Identify which cell holds the provided text, then report its [X, Y] central coordinate. 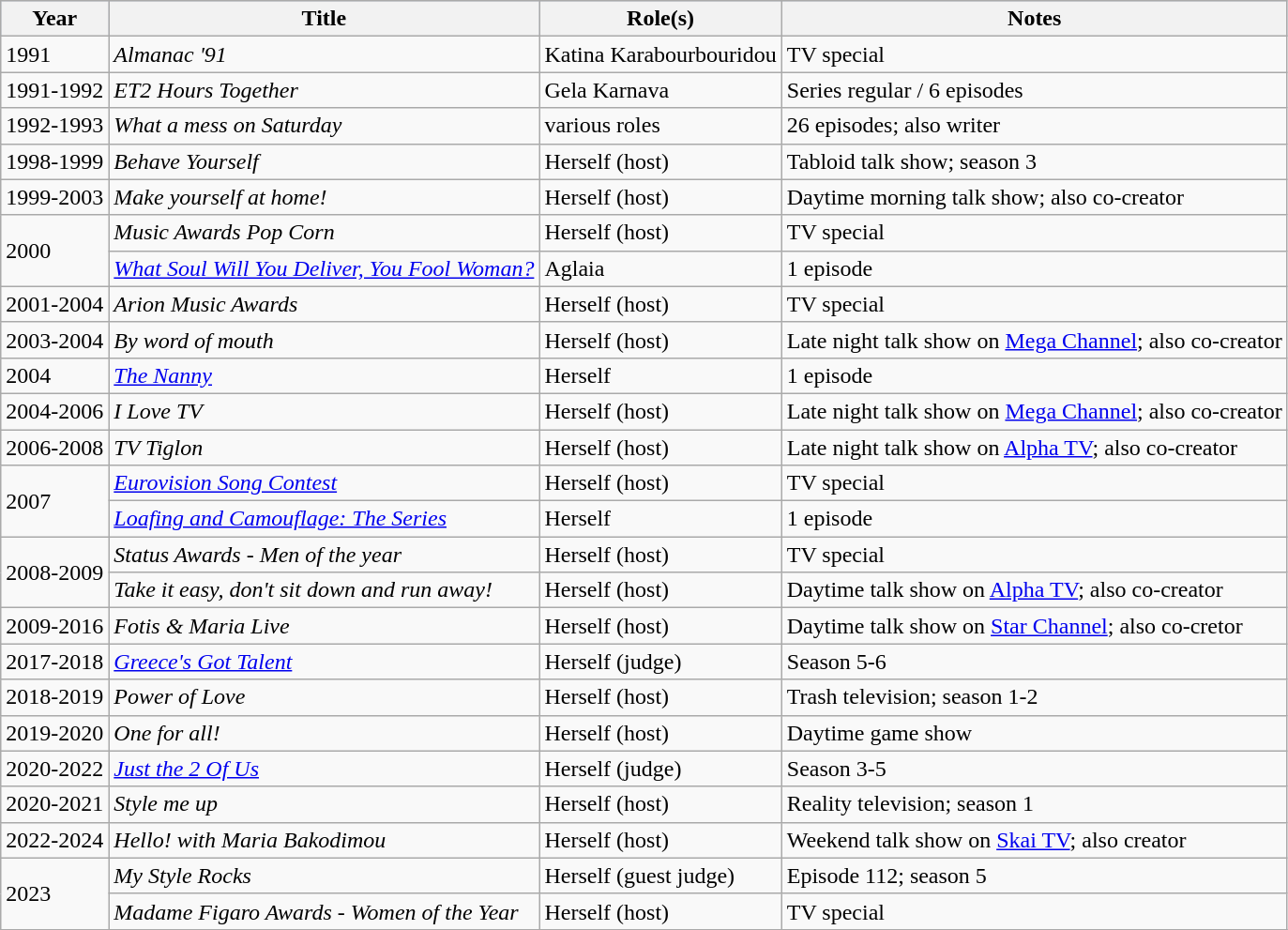
1991-1992 [54, 90]
2022-2024 [54, 840]
Herself (guest judge) [660, 876]
Late night talk show on Alpha TV; also co-creator [1034, 448]
My Style Rocks [325, 876]
Loafing and Camouflage: The Series [325, 519]
2020-2021 [54, 804]
Fotis & Maria Live [325, 626]
What Soul Will You Deliver, You Fool Woman? [325, 268]
Title [325, 19]
Hello! with Maria Bakodimou [325, 840]
Almanac '91 [325, 54]
1992-1993 [54, 126]
Weekend talk show on Skai TV; also creator [1034, 840]
Just the 2 Of Us [325, 769]
2004 [54, 375]
Reality television; season 1 [1034, 804]
2004-2006 [54, 411]
2023 [54, 893]
1998-1999 [54, 161]
Tabloid talk show; season 3 [1034, 161]
2008-2009 [54, 572]
Aglaia [660, 268]
2017-2018 [54, 662]
Power of Love [325, 697]
By word of mouth [325, 340]
2003-2004 [54, 340]
Season 3-5 [1034, 769]
2019-2020 [54, 733]
Eurovision Song Contest [325, 483]
Episode 112; season 5 [1034, 876]
Daytime talk show on Alpha TV; also co-creator [1034, 590]
Arion Music Awards [325, 304]
Year [54, 19]
Greece's Got Talent [325, 662]
Daytime talk show on Star Channel; also co-cretor [1034, 626]
1991 [54, 54]
I Love TV [325, 411]
2000 [54, 251]
26 episodes; also writer [1034, 126]
Style me up [325, 804]
ET2 Hours Together [325, 90]
Season 5-6 [1034, 662]
Daytime morning talk show; also co-creator [1034, 197]
TV Tiglon [325, 448]
Daytime game show [1034, 733]
various roles [660, 126]
Notes [1034, 19]
What a mess on Saturday [325, 126]
Behave Yourself [325, 161]
Gela Karnava [660, 90]
Trash television; season 1-2 [1034, 697]
2007 [54, 501]
Madame Figaro Awards - Women of the Year [325, 911]
Music Awards Pop Corn [325, 233]
2018-2019 [54, 697]
Role(s) [660, 19]
2001-2004 [54, 304]
Status Awards - Men of the year [325, 555]
Series regular / 6 episodes [1034, 90]
One for all! [325, 733]
2006-2008 [54, 448]
Take it easy, don't sit down and run away! [325, 590]
2009-2016 [54, 626]
The Nanny [325, 375]
Make yourself at home! [325, 197]
1999-2003 [54, 197]
Katina Karabourbouridou [660, 54]
2020-2022 [54, 769]
